For the text-containing cell, return its midpoint in [X, Y] coordinate format. 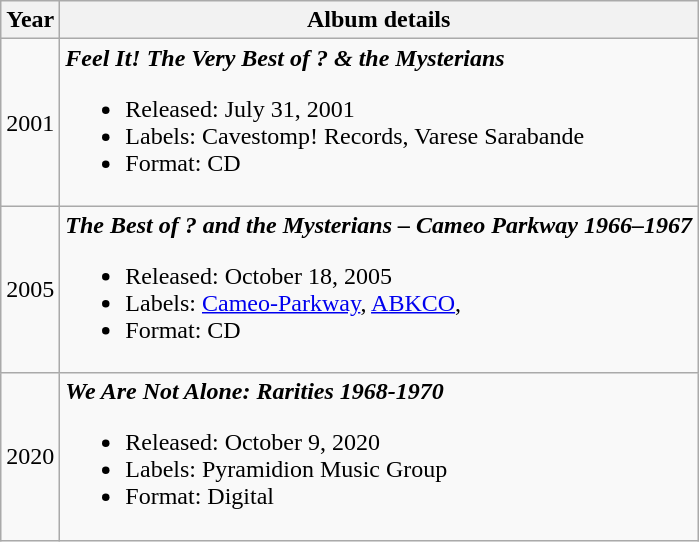
Year [30, 20]
Album details [379, 20]
2001 [30, 122]
2020 [30, 456]
Feel It! The Very Best of ? & the MysteriansReleased: July 31, 2001Labels: Cavestomp! Records, Varese Sarabande Format: CD [379, 122]
The Best of ? and the Mysterians – Cameo Parkway 1966–1967Released: October 18, 2005Labels: Cameo-Parkway, ABKCO, Format: CD [379, 290]
We Are Not Alone: Rarities 1968-1970Released: October 9, 2020Labels: Pyramidion Music GroupFormat: Digital [379, 456]
2005 [30, 290]
